Provide the [X, Y] coordinate of the cell's center where the given text is located.  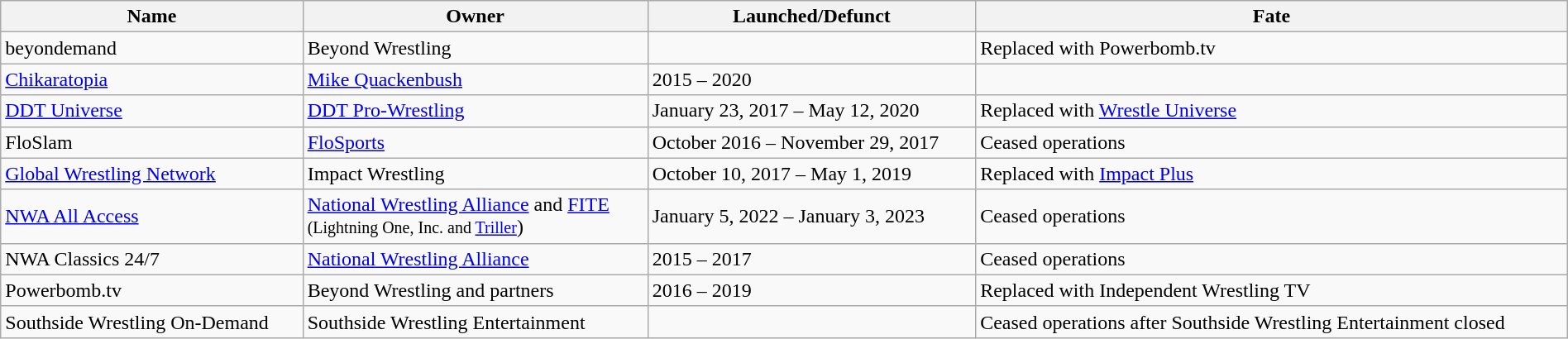
DDT Pro-Wrestling [475, 111]
National Wrestling Alliance [475, 259]
Mike Quackenbush [475, 79]
Global Wrestling Network [152, 174]
beyondemand [152, 48]
Chikaratopia [152, 79]
Powerbomb.tv [152, 290]
January 23, 2017 – May 12, 2020 [811, 111]
Replaced with Impact Plus [1272, 174]
NWA Classics 24/7 [152, 259]
DDT Universe [152, 111]
2015 – 2017 [811, 259]
Southside Wrestling On-Demand [152, 322]
Replaced with Independent Wrestling TV [1272, 290]
2015 – 2020 [811, 79]
FloSlam [152, 142]
January 5, 2022 – January 3, 2023 [811, 217]
Beyond Wrestling [475, 48]
Owner [475, 17]
Impact Wrestling [475, 174]
October 10, 2017 – May 1, 2019 [811, 174]
National Wrestling Alliance and FITE(Lightning One, Inc. and Triller) [475, 217]
Launched/Defunct [811, 17]
Southside Wrestling Entertainment [475, 322]
FloSports [475, 142]
October 2016 – November 29, 2017 [811, 142]
Fate [1272, 17]
2016 – 2019 [811, 290]
Replaced with Powerbomb.tv [1272, 48]
NWA All Access [152, 217]
Replaced with Wrestle Universe [1272, 111]
Ceased operations after Southside Wrestling Entertainment closed [1272, 322]
Beyond Wrestling and partners [475, 290]
Name [152, 17]
